Determine the (x, y) coordinate at the center of the cell enclosing the given text.  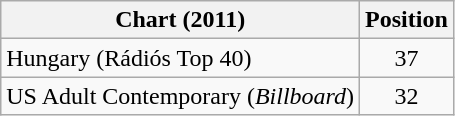
37 (407, 58)
Position (407, 20)
US Adult Contemporary (Billboard) (180, 96)
Chart (2011) (180, 20)
Hungary (Rádiós Top 40) (180, 58)
32 (407, 96)
